Extract the [x, y] coordinate from the center of the cell holding the provided text.  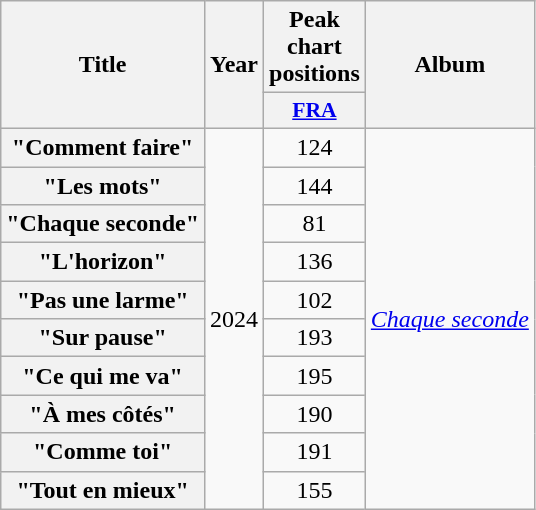
124 [315, 147]
193 [315, 338]
"Comment faire" [103, 147]
"À mes côtés" [103, 414]
"Les mots" [103, 185]
Peak chart positions [315, 47]
"Sur pause" [103, 338]
"L'horizon" [103, 262]
"Tout en mieux" [103, 490]
"Comme toi" [103, 452]
136 [315, 262]
191 [315, 452]
Title [103, 65]
144 [315, 185]
"Chaque seconde" [103, 224]
155 [315, 490]
Album [450, 65]
FRA [315, 111]
Year [234, 65]
Chaque seconde [450, 318]
102 [315, 300]
"Pas une larme" [103, 300]
2024 [234, 318]
190 [315, 414]
81 [315, 224]
"Ce qui me va" [103, 376]
195 [315, 376]
